Locate the cell with the specified text and output its [X, Y] center coordinate. 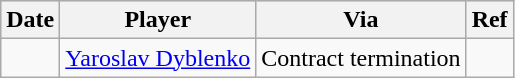
Date [30, 20]
Yaroslav Dyblenko [158, 58]
Player [158, 20]
Via [361, 20]
Contract termination [361, 58]
Ref [490, 20]
